Determine the (x, y) coordinate at the center of the cell enclosing the given text.  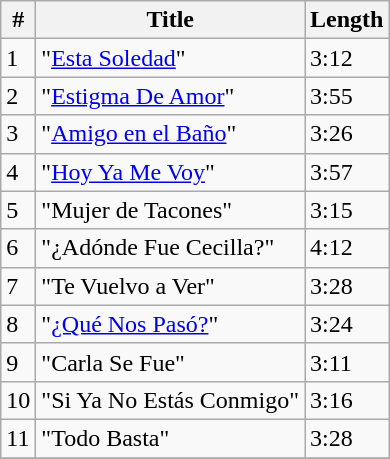
"Esta Soledad" (170, 58)
"Si Ya No Estás Conmigo" (170, 400)
7 (18, 286)
3:15 (347, 210)
11 (18, 438)
"Hoy Ya Me Voy" (170, 172)
5 (18, 210)
"Mujer de Tacones" (170, 210)
3:26 (347, 134)
"Carla Se Fue" (170, 362)
3:12 (347, 58)
3:57 (347, 172)
4 (18, 172)
4:12 (347, 248)
"¿Qué Nos Pasó?" (170, 324)
3:11 (347, 362)
Title (170, 20)
3 (18, 134)
6 (18, 248)
3:16 (347, 400)
Length (347, 20)
# (18, 20)
3:24 (347, 324)
3:55 (347, 96)
"¿Adónde Fue Cecilla?" (170, 248)
1 (18, 58)
"Amigo en el Baño" (170, 134)
"Te Vuelvo a Ver" (170, 286)
9 (18, 362)
"Todo Basta" (170, 438)
2 (18, 96)
"Estigma De Amor" (170, 96)
10 (18, 400)
8 (18, 324)
